Extract the (x, y) coordinate from the center of the cell holding the provided text.  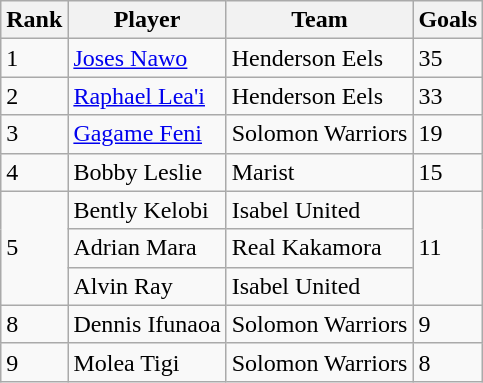
33 (448, 96)
3 (34, 134)
Player (147, 20)
Bently Kelobi (147, 210)
Raphael Lea'i (147, 96)
Molea Tigi (147, 362)
Rank (34, 20)
35 (448, 58)
11 (448, 248)
Bobby Leslie (147, 172)
19 (448, 134)
2 (34, 96)
Alvin Ray (147, 286)
15 (448, 172)
Team (320, 20)
5 (34, 248)
Dennis Ifunaoa (147, 324)
Marist (320, 172)
Joses Nawo (147, 58)
Adrian Mara (147, 248)
Gagame Feni (147, 134)
4 (34, 172)
1 (34, 58)
Real Kakamora (320, 248)
Goals (448, 20)
